Identify which cell holds the provided text, then report its (x, y) central coordinate. 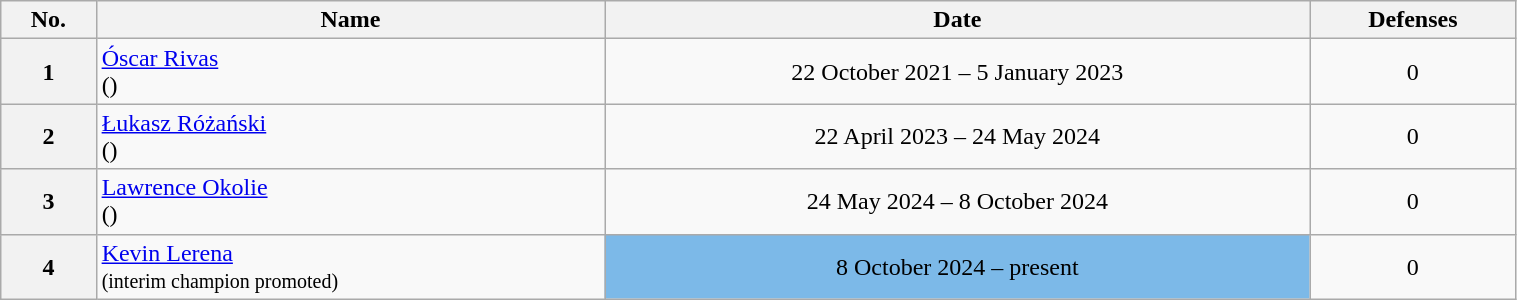
Kevin Lerena(interim champion promoted) (350, 266)
1 (48, 72)
Date (958, 20)
24 May 2024 – 8 October 2024 (958, 202)
22 April 2023 – 24 May 2024 (958, 136)
3 (48, 202)
22 October 2021 – 5 January 2023 (958, 72)
8 October 2024 – present (958, 266)
Name (350, 20)
2 (48, 136)
Defenses (1413, 20)
Lawrence Okolie() (350, 202)
Łukasz Różański() (350, 136)
No. (48, 20)
4 (48, 266)
Óscar Rivas() (350, 72)
